Detect which cell encompasses the target text, then output its (x, y) center coordinate. 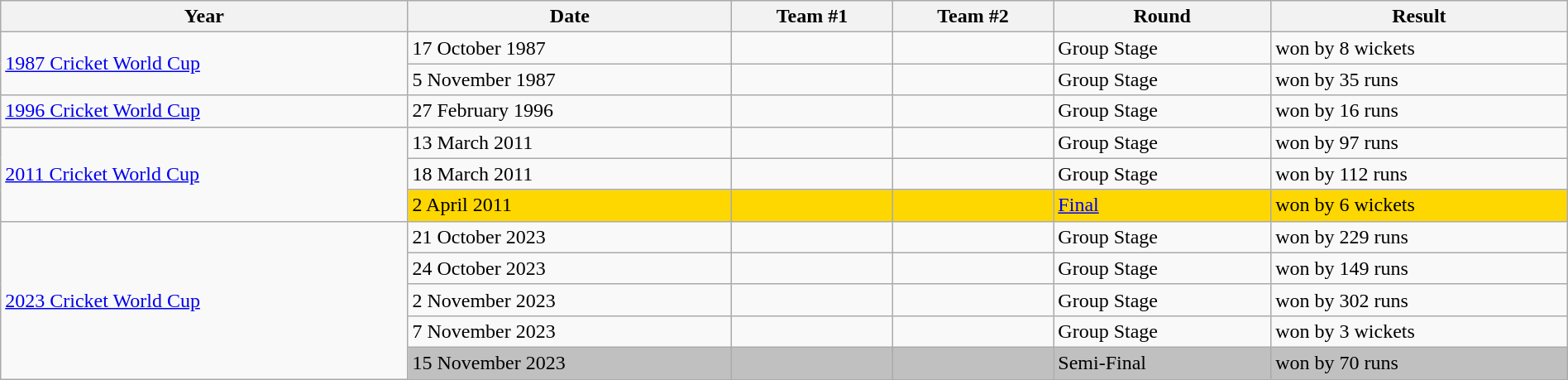
24 October 2023 (570, 268)
7 November 2023 (570, 331)
won by 3 wickets (1419, 331)
won by 16 runs (1419, 111)
2023 Cricket World Cup (204, 300)
2 November 2023 (570, 300)
Team #1 (812, 17)
won by 6 wickets (1419, 205)
5 November 1987 (570, 79)
won by 70 runs (1419, 363)
Result (1419, 17)
Round (1163, 17)
13 March 2011 (570, 142)
21 October 2023 (570, 237)
won by 149 runs (1419, 268)
won by 112 runs (1419, 174)
won by 35 runs (1419, 79)
27 February 1996 (570, 111)
Semi-Final (1163, 363)
Year (204, 17)
Date (570, 17)
won by 302 runs (1419, 300)
1987 Cricket World Cup (204, 64)
15 November 2023 (570, 363)
17 October 1987 (570, 48)
won by 97 runs (1419, 142)
2 April 2011 (570, 205)
2011 Cricket World Cup (204, 174)
1996 Cricket World Cup (204, 111)
Final (1163, 205)
18 March 2011 (570, 174)
won by 8 wickets (1419, 48)
Team #2 (973, 17)
won by 229 runs (1419, 237)
